Detect which cell encompasses the target text, then output its [X, Y] center coordinate. 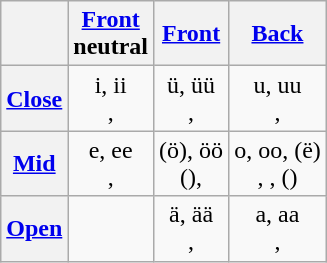
Mid [34, 164]
Frontneutral [111, 34]
Close [34, 98]
a, aa, [278, 228]
Open [34, 228]
Back [278, 34]
u, uu, [278, 98]
o, oo, (ë), , () [278, 164]
ü, üü, [192, 98]
i, ii, [111, 98]
ä, ää, [192, 228]
Front [192, 34]
e, ee, [111, 164]
(ö), öö(), [192, 164]
